From the cell containing the given text, extract its center point as [X, Y] coordinate. 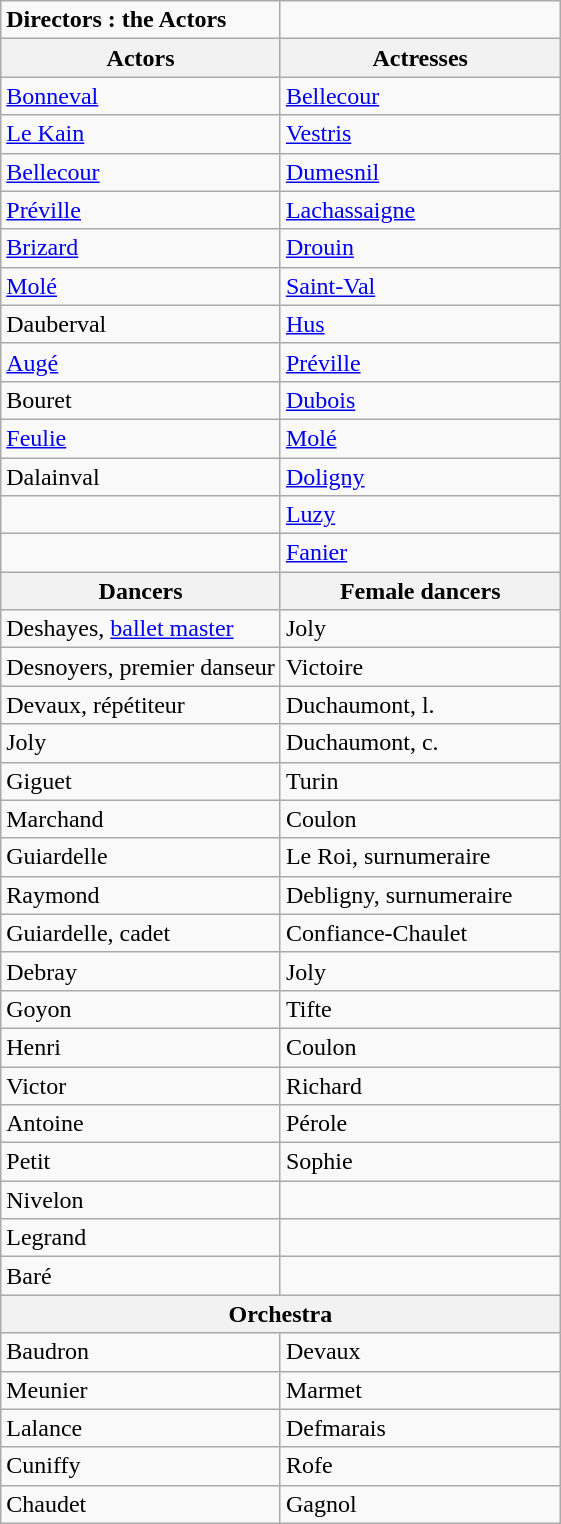
Victoire [420, 667]
Vestris [420, 134]
Guiardelle, cadet [141, 933]
Pérole [420, 1124]
Directors : the Actors [141, 20]
Baré [141, 1276]
Devaux [420, 1352]
Chaudet [141, 1504]
Hus [420, 324]
Orchestra [280, 1314]
Actresses [420, 58]
Dumesnil [420, 172]
Female dancers [420, 591]
Legrand [141, 1238]
Duchaumont, l. [420, 705]
Lalance [141, 1428]
Luzy [420, 515]
Dalainval [141, 477]
Augé [141, 362]
Nivelon [141, 1200]
Meunier [141, 1390]
Brizard [141, 248]
Drouin [420, 248]
Debligny, surnumeraire [420, 895]
Henri [141, 1047]
Fanier [420, 553]
Gagnol [420, 1504]
Goyon [141, 1009]
Doligny [420, 477]
Bonneval [141, 96]
Feulie [141, 438]
Baudron [141, 1352]
Debray [141, 971]
Marchand [141, 819]
Sophie [420, 1162]
Duchaumont, c. [420, 743]
Dubois [420, 400]
Rofe [420, 1466]
Victor [141, 1085]
Raymond [141, 895]
Le Roi, surnumeraire [420, 857]
Defmarais [420, 1428]
Saint-Val [420, 286]
Lachassaigne [420, 210]
Dauberval [141, 324]
Confiance-Chaulet [420, 933]
Deshayes, ballet master [141, 629]
Desnoyers, premier danseur [141, 667]
Cuniffy [141, 1466]
Bouret [141, 400]
Marmet [420, 1390]
Richard [420, 1085]
Le Kain [141, 134]
Guiardelle [141, 857]
Devaux, répétiteur [141, 705]
Antoine [141, 1124]
Turin [420, 781]
Actors [141, 58]
Tifte [420, 1009]
Giguet [141, 781]
Dancers [141, 591]
Petit [141, 1162]
